Identify which cell holds the provided text, then report its [X, Y] central coordinate. 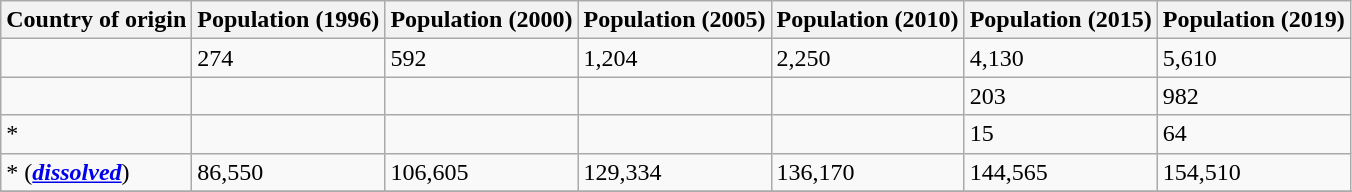
15 [1060, 134]
Population (2019) [1254, 20]
64 [1254, 134]
144,565 [1060, 172]
203 [1060, 96]
* (dissolved) [96, 172]
Country of origin [96, 20]
1,204 [674, 58]
Population (2010) [868, 20]
Population (2015) [1060, 20]
592 [482, 58]
274 [288, 58]
982 [1254, 96]
136,170 [868, 172]
106,605 [482, 172]
129,334 [674, 172]
86,550 [288, 172]
* [96, 134]
154,510 [1254, 172]
4,130 [1060, 58]
Population (2005) [674, 20]
5,610 [1254, 58]
2,250 [868, 58]
Population (1996) [288, 20]
Population (2000) [482, 20]
